Output the [X, Y] coordinate of the center of the cell containing the given text.  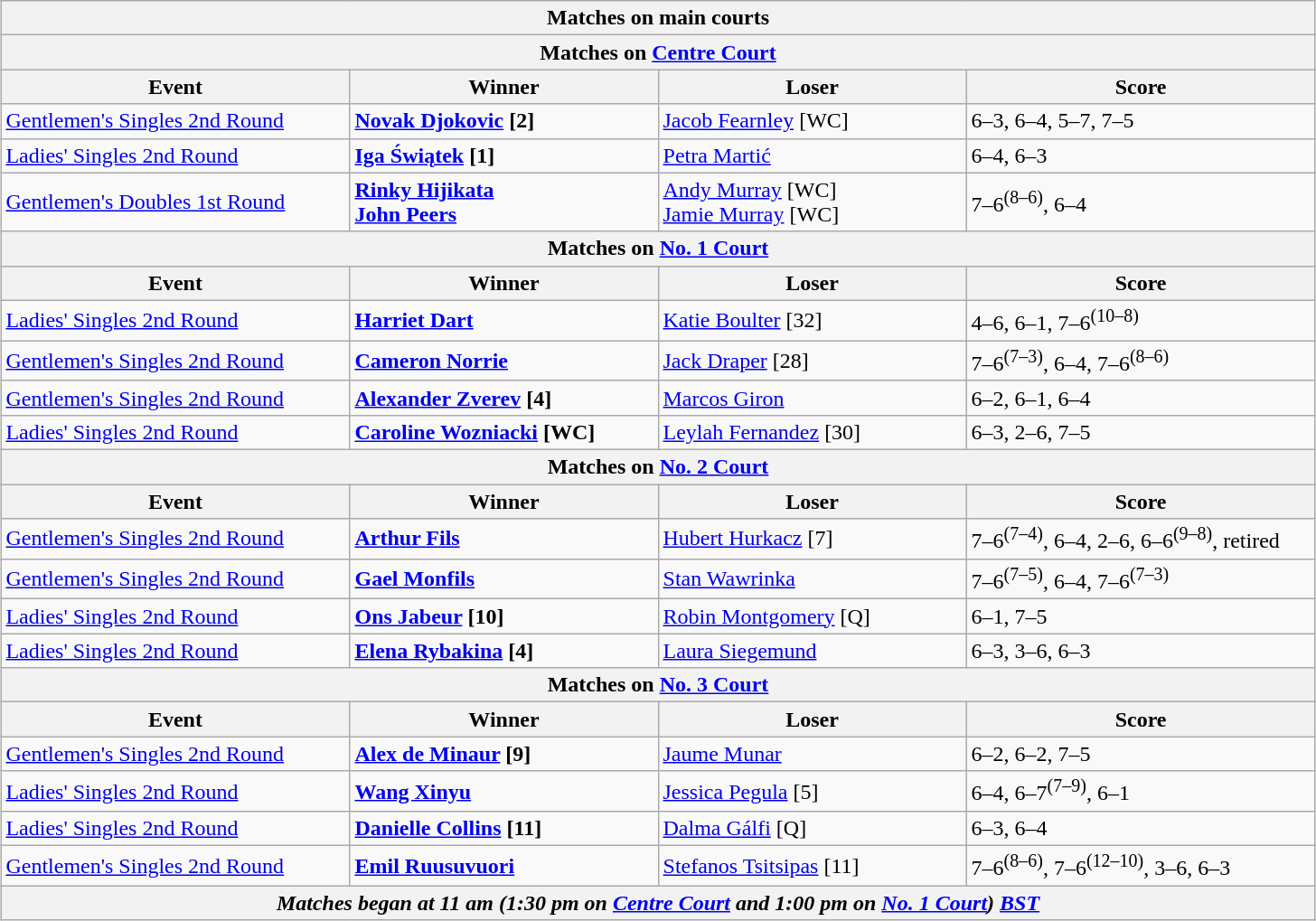
7–6(7–3), 6–4, 7–6(8–6) [1141, 362]
6–2, 6–2, 7–5 [1141, 754]
Cameron Norrie [504, 362]
Jacob Fearnley [WC] [812, 121]
6–3, 2–6, 7–5 [1141, 432]
Alex de Minaur [9] [504, 754]
7–6(8–6), 6–4 [1141, 202]
6–1, 7–5 [1141, 616]
Marcos Giron [812, 398]
Laura Siegemund [812, 651]
Matches on No. 1 Court [658, 249]
Wang Xinyu [504, 792]
7–6(7–5), 6–4, 7–6(7–3) [1141, 578]
Gentlemen's Doubles 1st Round [175, 202]
Harriet Dart [504, 320]
Jessica Pegula [5] [812, 792]
Leylah Fernandez [30] [812, 432]
Matches on Centre Court [658, 52]
Emil Ruusuvuori [504, 866]
Caroline Wozniacki [WC] [504, 432]
Jack Draper [28] [812, 362]
Robin Montgomery [Q] [812, 616]
Jaume Munar [812, 754]
6–2, 6–1, 6–4 [1141, 398]
4–6, 6–1, 7–6(10–8) [1141, 320]
Matches began at 11 am (1:30 pm on Centre Court and 1:00 pm on No. 1 Court) BST [658, 903]
Hubert Hurkacz [7] [812, 539]
Danielle Collins [11] [504, 829]
6–3, 3–6, 6–3 [1141, 651]
6–3, 6–4, 5–7, 7–5 [1141, 121]
7–6(7–4), 6–4, 2–6, 6–6(9–8), retired [1141, 539]
Matches on No. 2 Court [658, 466]
Matches on No. 3 Court [658, 685]
Novak Djokovic [2] [504, 121]
Andy Murray [WC] Jamie Murray [WC] [812, 202]
6–3, 6–4 [1141, 829]
6–4, 6–7(7–9), 6–1 [1141, 792]
7–6(8–6), 7–6(12–10), 3–6, 6–3 [1141, 866]
Arthur Fils [504, 539]
Katie Boulter [32] [812, 320]
Ons Jabeur [10] [504, 616]
Matches on main courts [658, 18]
Stan Wawrinka [812, 578]
Petra Martić [812, 155]
Stefanos Tsitsipas [11] [812, 866]
Dalma Gálfi [Q] [812, 829]
Gael Monfils [504, 578]
Alexander Zverev [4] [504, 398]
Elena Rybakina [4] [504, 651]
Rinky Hijikata John Peers [504, 202]
6–4, 6–3 [1141, 155]
Iga Świątek [1] [504, 155]
